Return [X, Y] of the center of cell containing provided text 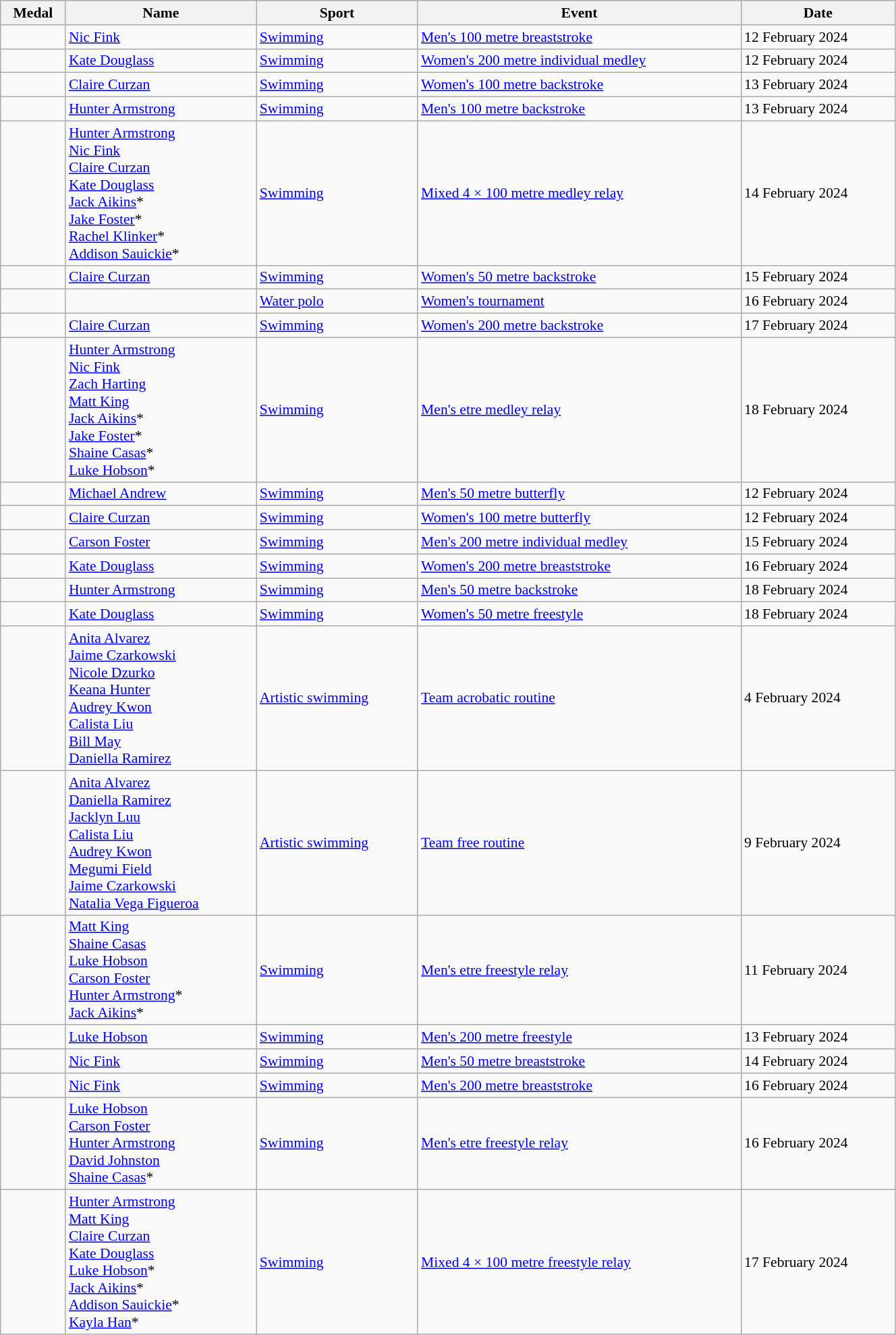
Men's 50 metre backstroke [579, 590]
Anita AlvarezJaime CzarkowskiNicole DzurkoKeana HunterAudrey KwonCalista LiuBill MayDaniella Ramirez [161, 698]
Women's 200 metre individual medley [579, 61]
Team free routine [579, 843]
Luke HobsonCarson FosterHunter ArmstrongDavid JohnstonShaine Casas* [161, 1143]
Women's 100 metre backstroke [579, 85]
11 February 2024 [818, 970]
Men's etre medley relay [579, 409]
Women's 50 metre freestyle [579, 615]
Women's 100 metre butterfly [579, 518]
Women's 200 metre backstroke [579, 326]
Hunter ArmstrongNic FinkZach HartingMatt KingJack Aikins*Jake Foster*Shaine Casas*Luke Hobson* [161, 409]
Michael Andrew [161, 494]
Women's 50 metre backstroke [579, 277]
Event [579, 13]
Carson Foster [161, 542]
Medal [33, 13]
Anita AlvarezDaniella RamirezJacklyn LuuCalista LiuAudrey KwonMegumi FieldJaime CzarkowskiNatalia Vega Figueroa [161, 843]
Mixed 4 × 100 metre freestyle relay [579, 1262]
Hunter ArmstrongNic FinkClaire CurzanKate DouglassJack Aikins*Jake Foster*Rachel Klinker*Addison Sauickie* [161, 193]
Hunter ArmstrongMatt KingClaire CurzanKate DouglassLuke Hobson*Jack Aikins*Addison Sauickie*Kayla Han* [161, 1262]
Men's 50 metre breaststroke [579, 1061]
Men's 200 metre freestyle [579, 1038]
Name [161, 13]
Luke Hobson [161, 1038]
Women's 200 metre breaststroke [579, 566]
9 February 2024 [818, 843]
4 February 2024 [818, 698]
Women's tournament [579, 302]
Men's 100 metre breaststroke [579, 37]
Men's 200 metre breaststroke [579, 1085]
Mixed 4 × 100 metre medley relay [579, 193]
Men's 200 metre individual medley [579, 542]
Water polo [337, 302]
Men's 100 metre backstroke [579, 109]
Matt KingShaine CasasLuke HobsonCarson FosterHunter Armstrong*Jack Aikins* [161, 970]
Team acrobatic routine [579, 698]
Men's 50 metre butterfly [579, 494]
Date [818, 13]
Sport [337, 13]
